Identify which cell holds the provided text, then report its [x, y] central coordinate. 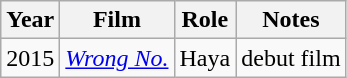
debut film [291, 58]
Role [205, 20]
2015 [30, 58]
Year [30, 20]
Haya [205, 58]
Wrong No. [117, 58]
Film [117, 20]
Notes [291, 20]
